Search for the cell housing the specified text and yield its [X, Y] center coordinate. 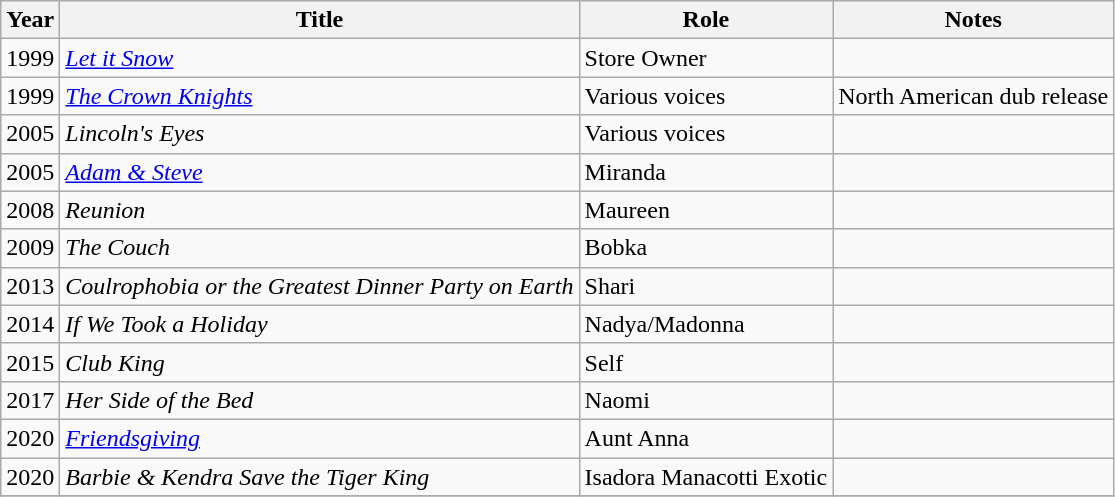
Year [30, 20]
Notes [974, 20]
Aunt Anna [706, 438]
2009 [30, 248]
Miranda [706, 172]
Club King [320, 362]
Friendsgiving [320, 438]
2008 [30, 210]
2014 [30, 324]
The Crown Knights [320, 96]
2017 [30, 400]
Isadora Manacotti Exotic [706, 477]
Store Owner [706, 58]
Lincoln's Eyes [320, 134]
If We Took a Holiday [320, 324]
2013 [30, 286]
Shari [706, 286]
Nadya/Madonna [706, 324]
Reunion [320, 210]
Title [320, 20]
Let it Snow [320, 58]
Adam & Steve [320, 172]
2015 [30, 362]
Barbie & Kendra Save the Tiger King [320, 477]
Coulrophobia or the Greatest Dinner Party on Earth [320, 286]
Naomi [706, 400]
Role [706, 20]
Bobka [706, 248]
Her Side of the Bed [320, 400]
Maureen [706, 210]
Self [706, 362]
The Couch [320, 248]
North American dub release [974, 96]
